Locate the cell with the specified text and output its (X, Y) center coordinate. 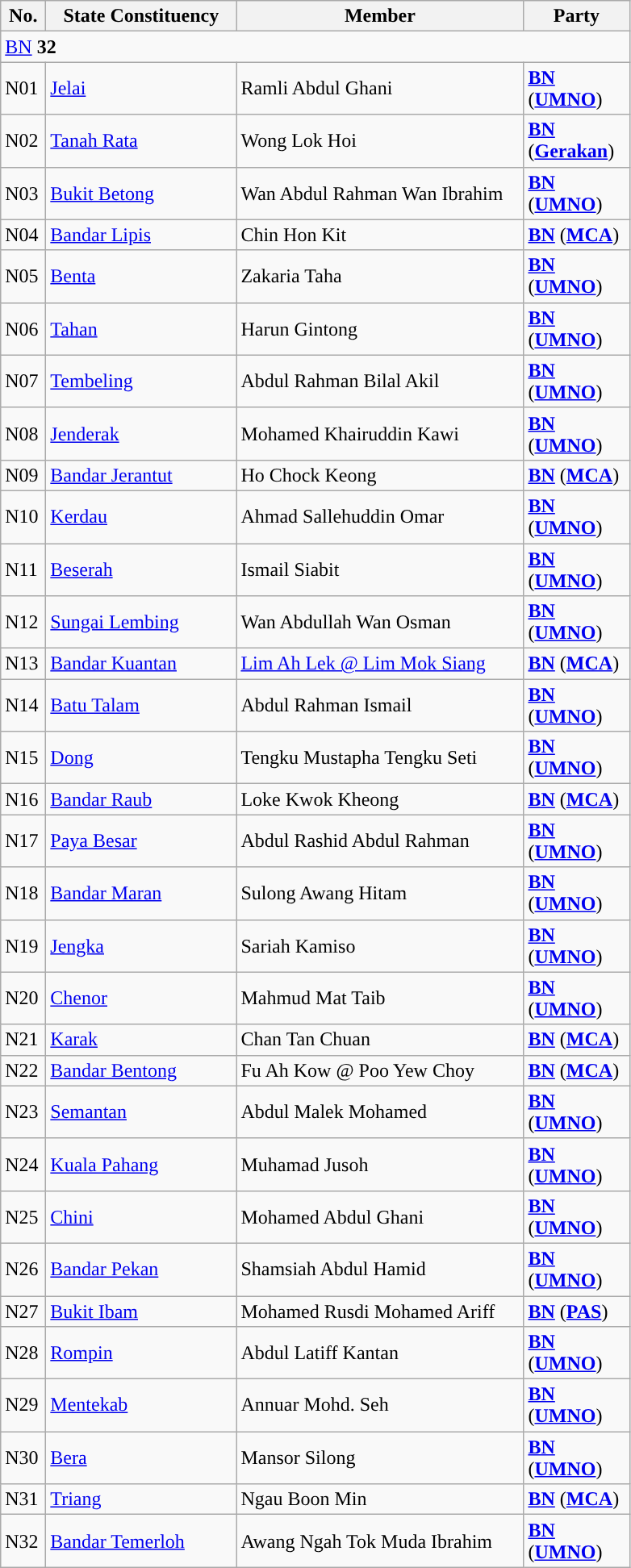
N24 (23, 1165)
Bera (141, 1458)
N09 (23, 475)
N17 (23, 840)
Jelai (141, 89)
Party (576, 16)
Karak (141, 1040)
N32 (23, 1541)
N31 (23, 1499)
Jengka (141, 945)
Mansor Silong (380, 1458)
Muhamad Jusoh (380, 1165)
Bandar Raub (141, 799)
N01 (23, 89)
N20 (23, 999)
N16 (23, 799)
Mentekab (141, 1405)
Abdul Rashid Abdul Rahman (380, 840)
N18 (23, 894)
Abdul Rahman Ismail (380, 705)
N27 (23, 1311)
Fu Ah Kow @ Poo Yew Choy (380, 1070)
N11 (23, 569)
Sungai Lembing (141, 623)
Tengku Mustapha Tengku Seti (380, 758)
Ho Chock Keong (380, 475)
Bandar Temerloh (141, 1541)
Chin Hon Kit (380, 235)
Semantan (141, 1111)
Bandar Maran (141, 894)
Paya Besar (141, 840)
Lim Ah Lek @ Lim Mok Siang (380, 664)
BN 32 (315, 47)
BN (Gerakan) (576, 140)
Dong (141, 758)
Shamsiah Abdul Hamid (380, 1270)
N14 (23, 705)
Abdul Rahman Bilal Akil (380, 381)
Bukit Betong (141, 194)
Abdul Latiff Kantan (380, 1353)
Tembeling (141, 381)
Sariah Kamiso (380, 945)
N10 (23, 516)
Abdul Malek Mohamed (380, 1111)
Kuala Pahang (141, 1165)
Ramli Abdul Ghani (380, 89)
Benta (141, 276)
N13 (23, 664)
Mahmud Mat Taib (380, 999)
Jenderak (141, 434)
Mohamed Abdul Ghani (380, 1216)
N23 (23, 1111)
Harun Gintong (380, 329)
N25 (23, 1216)
Kerdau (141, 516)
N06 (23, 329)
Ismail Siabit (380, 569)
BN (PAS) (576, 1311)
N12 (23, 623)
Mohamed Khairuddin Kawi (380, 434)
Ngau Boon Min (380, 1499)
N02 (23, 140)
N05 (23, 276)
Bandar Bentong (141, 1070)
N28 (23, 1353)
N03 (23, 194)
Chenor (141, 999)
N19 (23, 945)
Bandar Jerantut (141, 475)
N04 (23, 235)
N08 (23, 434)
Zakaria Taha (380, 276)
Bandar Kuantan (141, 664)
N07 (23, 381)
Wan Abdul Rahman Wan Ibrahim (380, 194)
Tanah Rata (141, 140)
N29 (23, 1405)
Chan Tan Chuan (380, 1040)
State Constituency (141, 16)
Wan Abdullah Wan Osman (380, 623)
Triang (141, 1499)
Wong Lok Hoi (380, 140)
Chini (141, 1216)
N30 (23, 1458)
Bandar Pekan (141, 1270)
Annuar Mohd. Seh (380, 1405)
Beserah (141, 569)
Ahmad Sallehuddin Omar (380, 516)
Loke Kwok Kheong (380, 799)
N26 (23, 1270)
N21 (23, 1040)
Tahan (141, 329)
Awang Ngah Tok Muda Ibrahim (380, 1541)
N15 (23, 758)
Bandar Lipis (141, 235)
Rompin (141, 1353)
Batu Talam (141, 705)
Sulong Awang Hitam (380, 894)
N22 (23, 1070)
Bukit Ibam (141, 1311)
No. (23, 16)
Mohamed Rusdi Mohamed Ariff (380, 1311)
Member (380, 16)
